Find where the given text appears and provide that cell's center as [X, Y] coordinate. 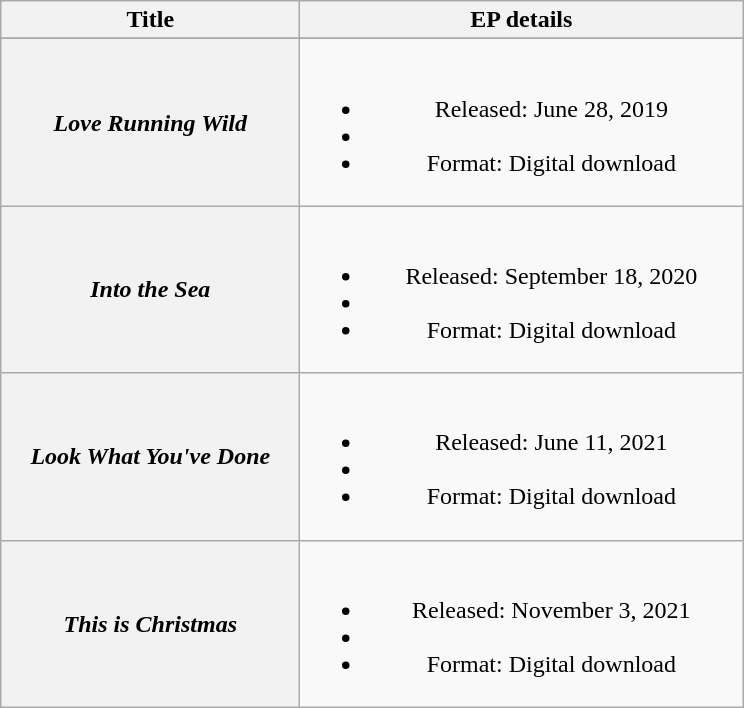
Released: November 3, 2021Format: Digital download [522, 624]
Title [150, 20]
Released: June 28, 2019Format: Digital download [522, 122]
Into the Sea [150, 290]
Look What You've Done [150, 456]
EP details [522, 20]
Love Running Wild [150, 122]
Released: September 18, 2020Format: Digital download [522, 290]
Released: June 11, 2021Format: Digital download [522, 456]
This is Christmas [150, 624]
